Output the [X, Y] coordinate of the center of the cell containing the given text.  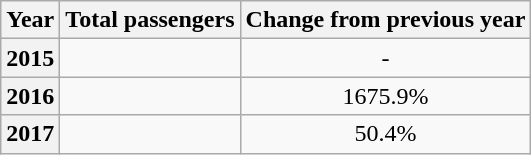
2016 [30, 96]
Total passengers [150, 20]
Year [30, 20]
- [386, 58]
2015 [30, 58]
Change from previous year [386, 20]
50.4% [386, 134]
2017 [30, 134]
1675.9% [386, 96]
